From the cell containing the given text, extract its center point as (X, Y) coordinate. 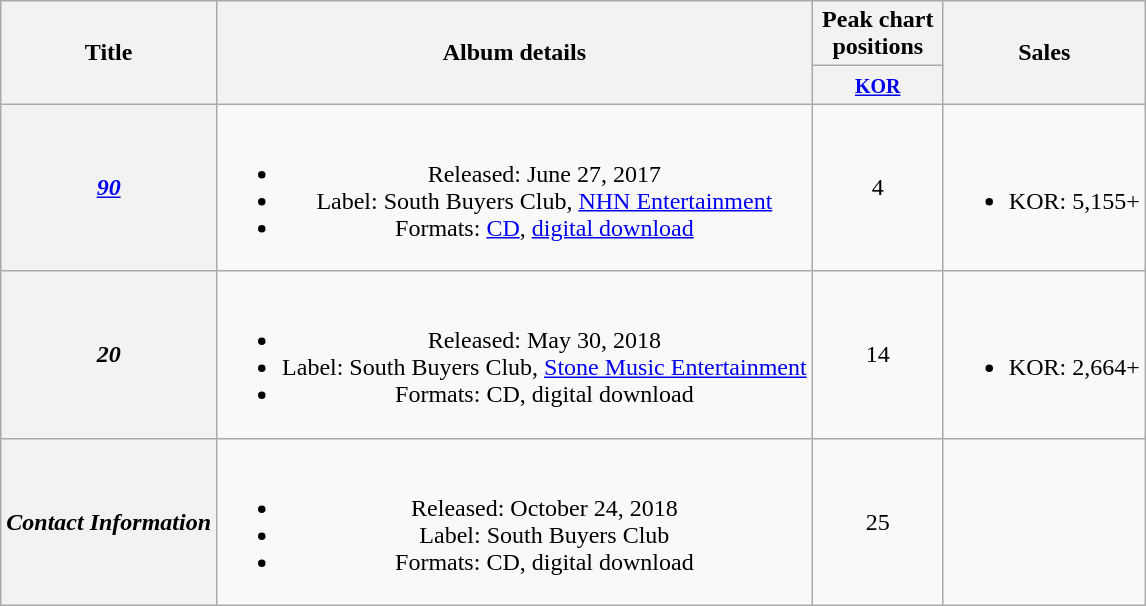
Contact Information (109, 522)
KOR: 5,155+ (1044, 188)
Released: May 30, 2018Label: South Buyers Club, Stone Music EntertainmentFormats: CD, digital download (515, 354)
KOR (878, 85)
14 (878, 354)
Released: October 24, 2018Label: South Buyers ClubFormats: CD, digital download (515, 522)
90 (109, 188)
Released: June 27, 2017Label: South Buyers Club, NHN EntertainmentFormats: CD, digital download (515, 188)
Sales (1044, 52)
20 (109, 354)
KOR: 2,664+ (1044, 354)
Peak chart positions (878, 34)
25 (878, 522)
Album details (515, 52)
Title (109, 52)
4 (878, 188)
